Locate the cell with the specified text and output its [x, y] center coordinate. 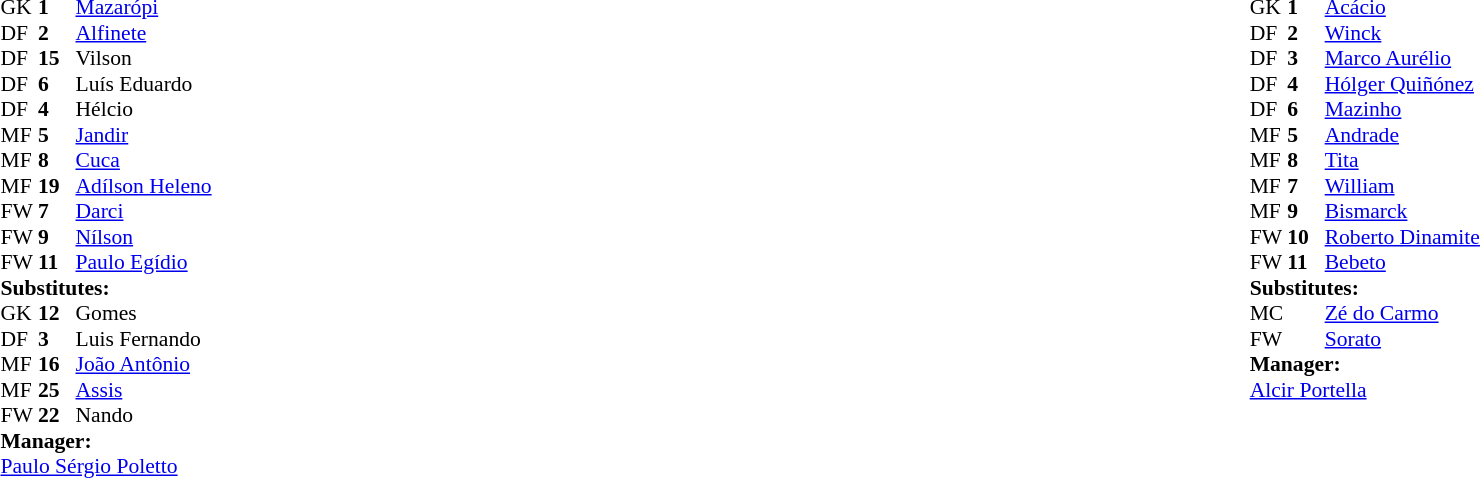
Luis Fernando [144, 339]
Bismarck [1402, 211]
25 [57, 390]
Gomes [144, 313]
William [1402, 186]
Darci [144, 211]
Luís Eduardo [144, 84]
Assis [144, 390]
Adílson Heleno [144, 186]
Jandir [144, 135]
Nando [144, 415]
Roberto Dinamite [1402, 237]
Hélcio [144, 109]
Nílson [144, 237]
Tita [1402, 161]
Mazinho [1402, 109]
Andrade [1402, 135]
MC [1269, 313]
10 [1306, 237]
Vilson [144, 59]
22 [57, 415]
12 [57, 313]
Bebeto [1402, 263]
Cuca [144, 161]
Marco Aurélio [1402, 59]
Alcir Portella [1365, 390]
Winck [1402, 33]
15 [57, 59]
João Antônio [144, 365]
Hólger Quiñónez [1402, 84]
Paulo Egídio [144, 263]
Zé do Carmo [1402, 313]
19 [57, 186]
Sorato [1402, 339]
GK [19, 313]
16 [57, 365]
Alfinete [144, 33]
